Determine the (x, y) coordinate at the center of the cell enclosing the given text.  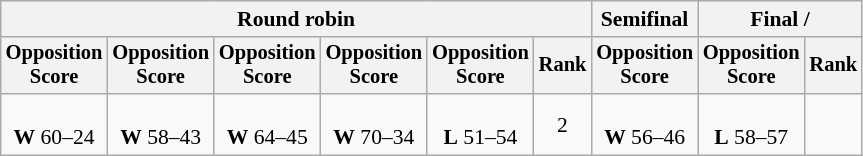
2 (563, 124)
L 51–54 (480, 124)
Semifinal (644, 19)
Round robin (296, 19)
W 56–46 (644, 124)
Final / (780, 19)
W 64–45 (268, 124)
W 60–24 (54, 124)
L 58–57 (752, 124)
W 58–43 (160, 124)
W 70–34 (374, 124)
